Scan for the cell matching the given text and deliver its (X, Y) coordinate at center. 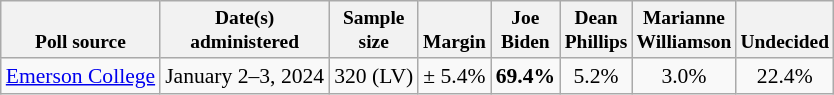
Margin (454, 30)
Undecided (785, 30)
Emerson College (80, 76)
January 2–3, 2024 (244, 76)
± 5.4% (454, 76)
Samplesize (374, 30)
5.2% (596, 76)
MarianneWilliamson (684, 30)
22.4% (785, 76)
Poll source (80, 30)
JoeBiden (526, 30)
DeanPhillips (596, 30)
69.4% (526, 76)
320 (LV) (374, 76)
3.0% (684, 76)
Date(s)administered (244, 30)
